Pinpoint the cell where the given text exists, returning its (X, Y) midpoint coordinate. 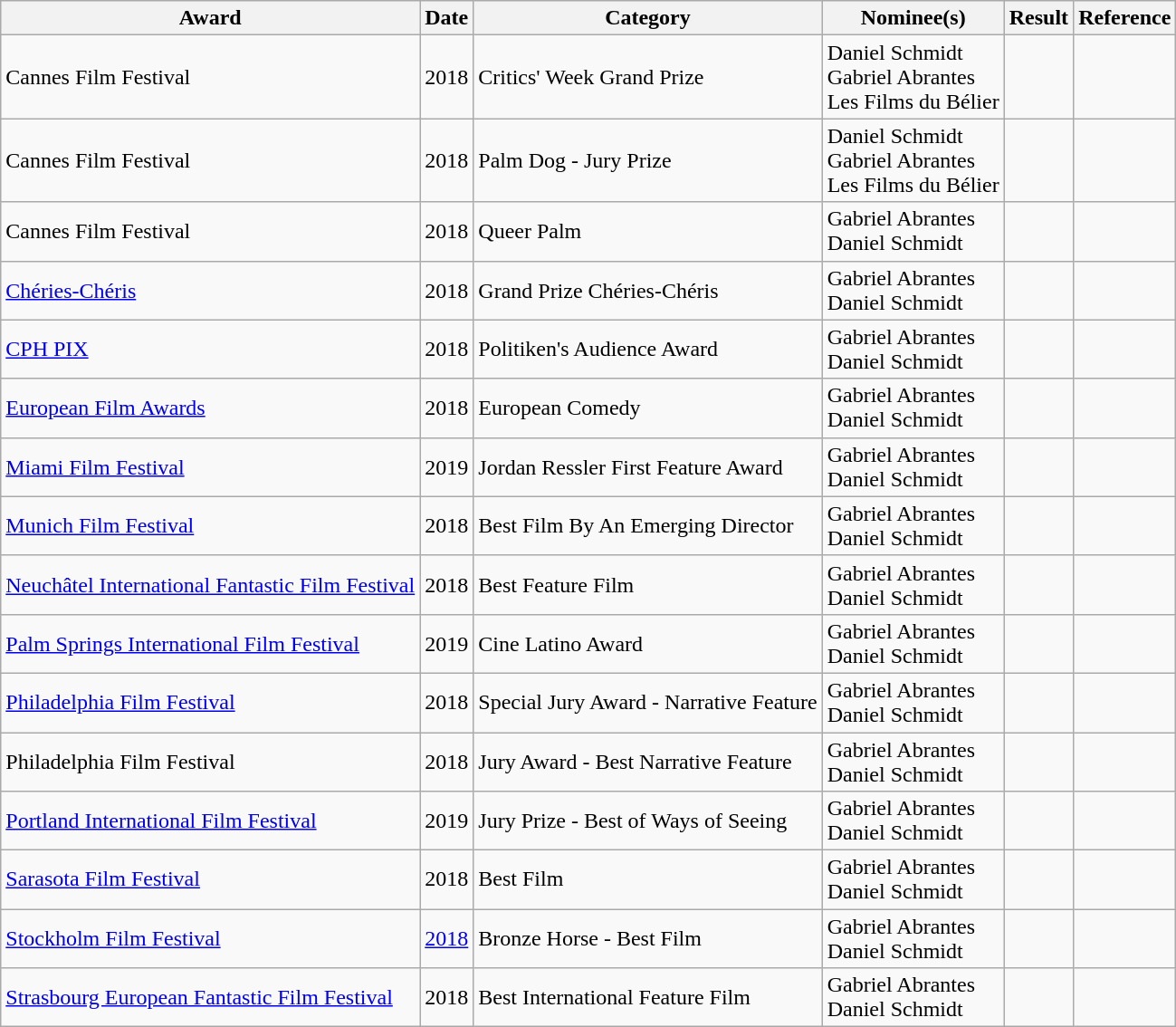
Best International Feature Film (648, 998)
Award (210, 18)
Chéries-Chéris (210, 290)
Portland International Film Festival (210, 821)
Grand Prize Chéries-Chéris (648, 290)
Politiken's Audience Award (648, 350)
Best Film By An Emerging Director (648, 525)
Special Jury Award - Narrative Feature (648, 703)
Strasbourg European Fantastic Film Festival (210, 998)
Date (447, 18)
Sarasota Film Festival (210, 880)
Cine Latino Award (648, 643)
Critics' Week Grand Prize (648, 77)
Category (648, 18)
Result (1038, 18)
European Film Awards (210, 408)
Jordan Ressler First Feature Award (648, 467)
Best Feature Film (648, 585)
Queer Palm (648, 232)
Munich Film Festival (210, 525)
European Comedy (648, 408)
CPH PIX (210, 350)
Bronze Horse - Best Film (648, 938)
Jury Award - Best Narrative Feature (648, 761)
Palm Springs International Film Festival (210, 643)
Palm Dog - Jury Prize (648, 160)
Miami Film Festival (210, 467)
Best Film (648, 880)
Neuchâtel International Fantastic Film Festival (210, 585)
Jury Prize - Best of Ways of Seeing (648, 821)
Reference (1124, 18)
Stockholm Film Festival (210, 938)
Nominee(s) (913, 18)
